Extract the (x, y) coordinate from the center of the cell holding the provided text.  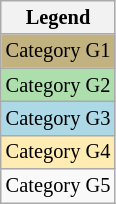
Category G1 (58, 51)
Category G5 (58, 186)
Category G4 (58, 152)
Legend (58, 17)
Category G3 (58, 118)
Category G2 (58, 85)
